Pinpoint the cell where the given text exists, returning its [x, y] midpoint coordinate. 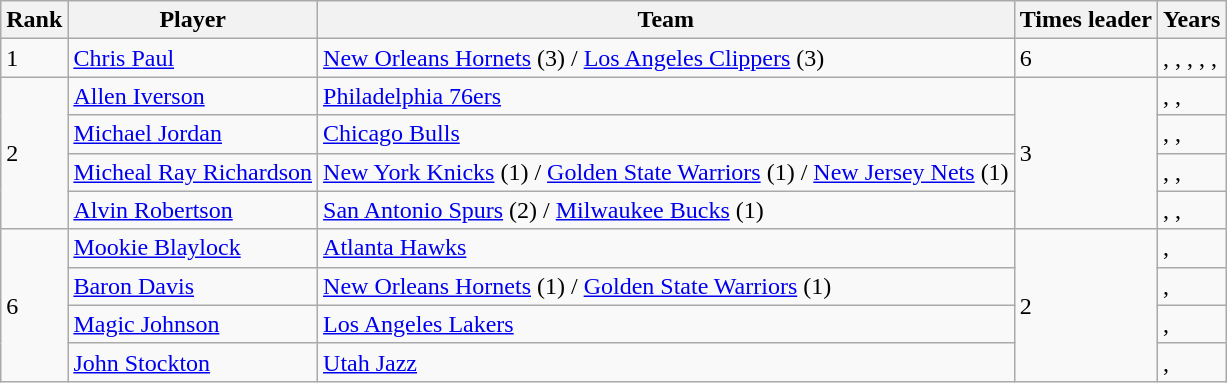
Rank [34, 20]
Team [666, 20]
San Antonio Spurs (2) / Milwaukee Bucks (1) [666, 210]
Times leader [1086, 20]
New Orleans Hornets (1) / Golden State Warriors (1) [666, 286]
1 [34, 58]
New Orleans Hornets (3) / Los Angeles Clippers (3) [666, 58]
Chris Paul [193, 58]
Allen Iverson [193, 96]
New York Knicks (1) / Golden State Warriors (1) / New Jersey Nets (1) [666, 172]
, , , , , [1191, 58]
Player [193, 20]
Philadelphia 76ers [666, 96]
Utah Jazz [666, 362]
Baron Davis [193, 286]
Mookie Blaylock [193, 248]
Alvin Robertson [193, 210]
Magic Johnson [193, 324]
John Stockton [193, 362]
Micheal Ray Richardson [193, 172]
Atlanta Hawks [666, 248]
Los Angeles Lakers [666, 324]
Years [1191, 20]
3 [1086, 153]
Michael Jordan [193, 134]
Chicago Bulls [666, 134]
